Pinpoint the cell where the given text exists, returning its [x, y] midpoint coordinate. 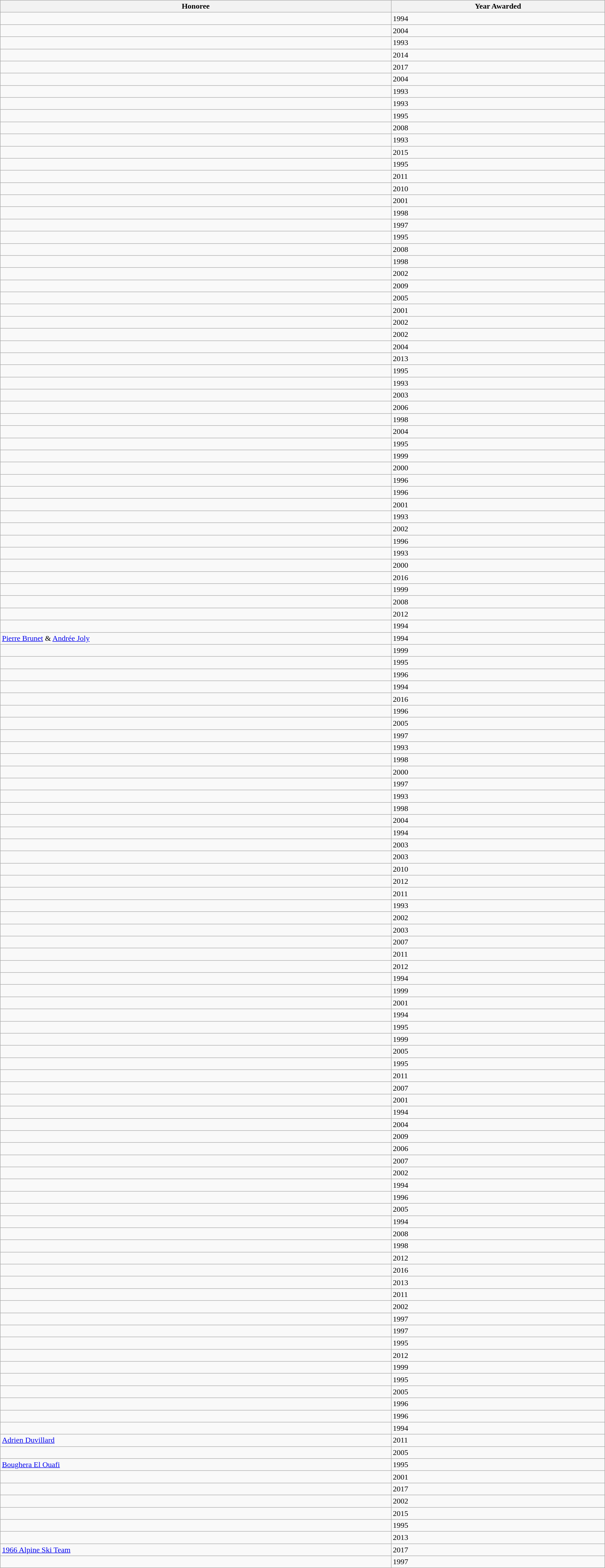
Honoree [196, 6]
Pierre Brunet & Andrée Joly [196, 638]
1966 Alpine Ski Team [196, 1550]
Year Awarded [498, 6]
Boughera El Ouafi [196, 1465]
2014 [498, 55]
Adrien Duvillard [196, 1440]
